Pinpoint the cell where the given text exists, returning its [x, y] midpoint coordinate. 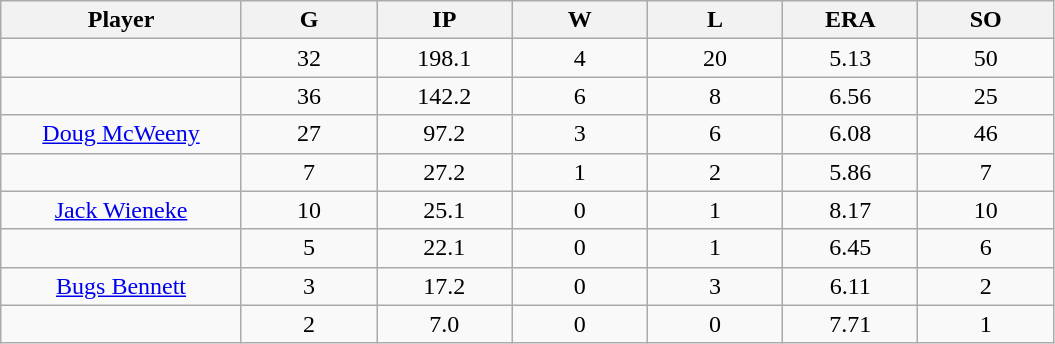
G [308, 20]
25 [986, 96]
32 [308, 58]
36 [308, 96]
7.71 [850, 324]
IP [444, 20]
5.13 [850, 58]
ERA [850, 20]
7.0 [444, 324]
142.2 [444, 96]
22.1 [444, 248]
Bugs Bennett [122, 286]
8 [714, 96]
17.2 [444, 286]
50 [986, 58]
25.1 [444, 210]
46 [986, 134]
Player [122, 20]
5.86 [850, 172]
6.56 [850, 96]
5 [308, 248]
198.1 [444, 58]
20 [714, 58]
6.11 [850, 286]
W [580, 20]
Doug McWeeny [122, 134]
6.08 [850, 134]
97.2 [444, 134]
4 [580, 58]
8.17 [850, 210]
27.2 [444, 172]
SO [986, 20]
6.45 [850, 248]
Jack Wieneke [122, 210]
L [714, 20]
27 [308, 134]
